Determine the (x, y) coordinate at the center of the cell enclosing the given text.  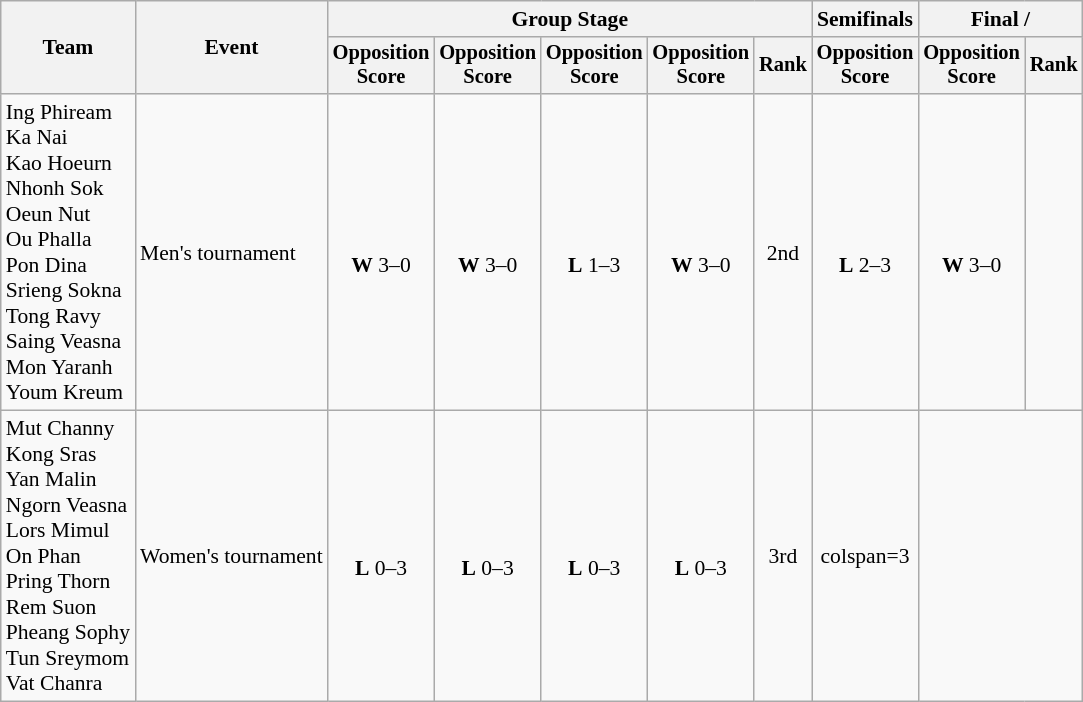
Event (232, 48)
L 1–3 (594, 252)
2nd (783, 252)
L 2–3 (866, 252)
3rd (783, 556)
Women's tournament (232, 556)
Team (68, 48)
Final / (1000, 19)
colspan=3 (866, 556)
Semifinals (866, 19)
Ing PhireamKa NaiKao HoeurnNhonh SokOeun NutOu PhallaPon DinaSrieng SoknaTong RavySaing VeasnaMon YaranhYoum Kreum (68, 252)
Mut ChannyKong SrasYan MalinNgorn VeasnaLors MimulOn PhanPring ThornRem SuonPheang SophyTun SreymomVat Chanra (68, 556)
Men's tournament (232, 252)
Group Stage (570, 19)
